Return [x, y] of the center of cell containing provided text 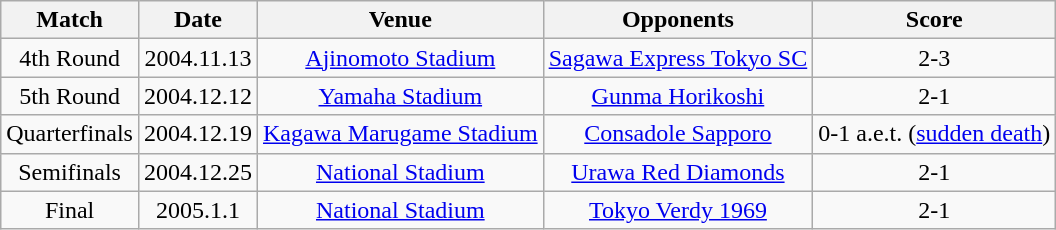
Final [70, 210]
5th Round [70, 96]
2-3 [934, 58]
2004.12.12 [198, 96]
Ajinomoto Stadium [400, 58]
Quarterfinals [70, 134]
4th Round [70, 58]
Sagawa Express Tokyo SC [678, 58]
2004.12.19 [198, 134]
Score [934, 20]
Tokyo Verdy 1969 [678, 210]
Opponents [678, 20]
Match [70, 20]
Urawa Red Diamonds [678, 172]
Kagawa Marugame Stadium [400, 134]
Gunma Horikoshi [678, 96]
Date [198, 20]
2005.1.1 [198, 210]
Consadole Sapporo [678, 134]
Venue [400, 20]
Yamaha Stadium [400, 96]
Semifinals [70, 172]
2004.11.13 [198, 58]
0-1 a.e.t. (sudden death) [934, 134]
2004.12.25 [198, 172]
